Pinpoint the cell where the given text exists, returning its [X, Y] midpoint coordinate. 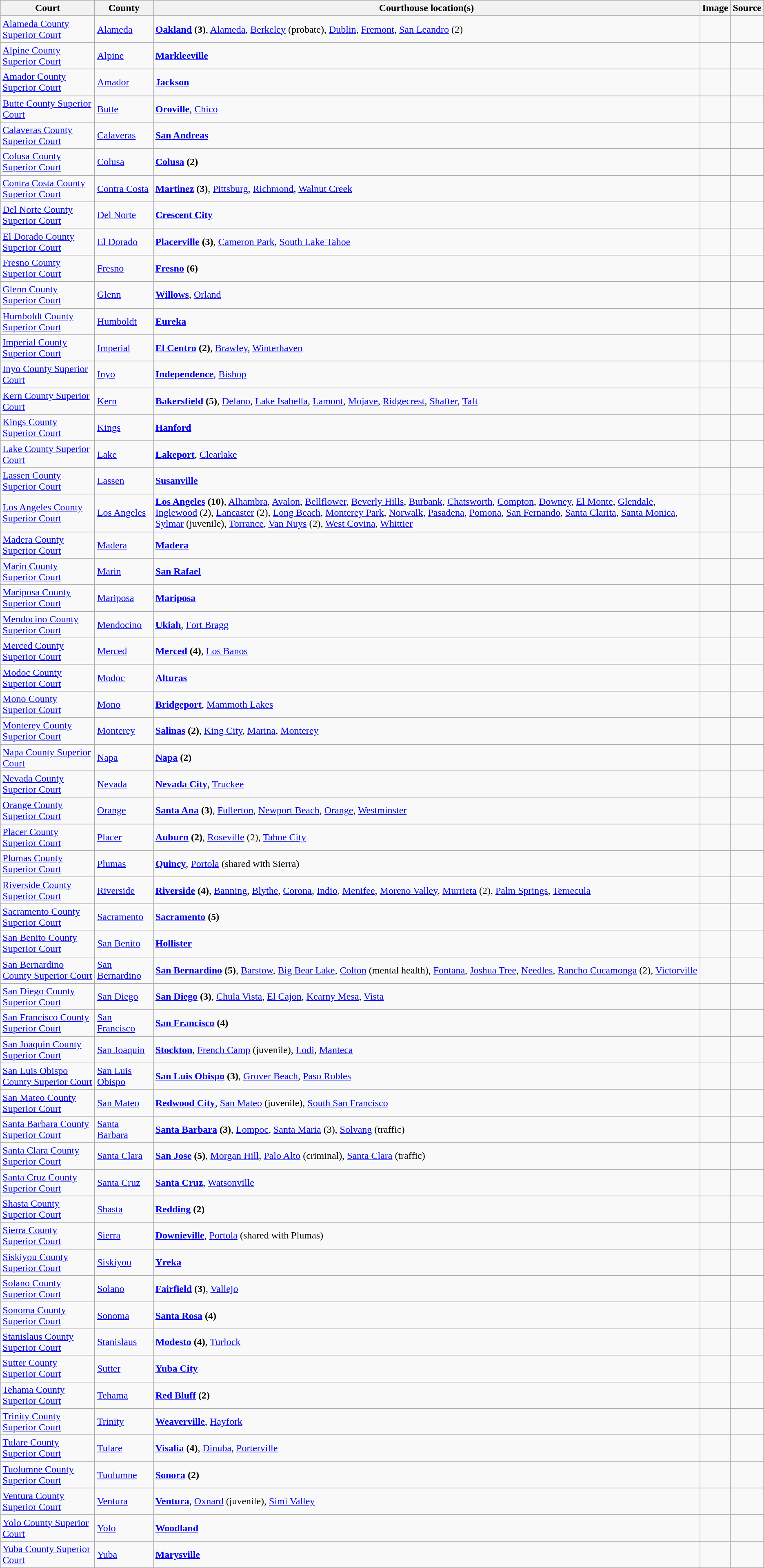
Del Norte County Superior Court [48, 215]
San Mateo County Superior Court [48, 1102]
Sonoma County Superior Court [48, 1316]
San Bernardino (5), Barstow, Big Bear Lake, Colton (mental health), Fontana, Joshua Tree, Needles, Rancho Cucamonga (2), Victorville [426, 970]
San Diego [124, 996]
Modoc [124, 678]
Santa Cruz [124, 1183]
Redding (2) [426, 1209]
Calaveras County Superior Court [48, 136]
Redwood City, San Mateo (juvenile), South San Francisco [426, 1102]
Mendocino County Superior Court [48, 625]
San Francisco (4) [426, 1023]
Lassen County Superior Court [48, 481]
Riverside (4), Banning, Blythe, Corona, Indio, Menifee, Moreno Valley, Murrieta (2), Palm Springs, Temecula [426, 890]
Nevada City, Truckee [426, 784]
San Bernardino [124, 970]
Alpine [124, 56]
Source [747, 8]
Lake County Superior Court [48, 454]
Mono [124, 704]
El Centro (2), Brawley, Winterhaven [426, 348]
Ventura [124, 1501]
Visalia (4), Dinuba, Porterville [426, 1448]
Ventura, Oxnard (juvenile), Simi Valley [426, 1501]
Plumas County Superior Court [48, 864]
Amador [124, 82]
San Diego County Superior Court [48, 996]
Sutter County Superior Court [48, 1369]
Marin County Superior Court [48, 572]
Hanford [426, 428]
Tulare [124, 1448]
Orange County Superior Court [48, 811]
Kings [124, 428]
Marin [124, 572]
Yuba City [426, 1369]
Placerville (3), Cameron Park, South Lake Tahoe [426, 242]
Sutter [124, 1369]
Merced [124, 651]
San Joaquin County Superior Court [48, 1049]
Tehama County Superior Court [48, 1395]
Mariposa County Superior Court [48, 598]
Napa [124, 757]
Red Bluff (2) [426, 1395]
Butte [124, 109]
Lassen [124, 481]
Colusa (2) [426, 162]
Colusa County Superior Court [48, 162]
Butte County Superior Court [48, 109]
Tuolumne County Superior Court [48, 1475]
Colusa [124, 162]
Bakersfield (5), Delano, Lake Isabella, Lamont, Mojave, Ridgecrest, Shafter, Taft [426, 401]
Trinity [124, 1422]
Sacramento [124, 917]
Susanville [426, 481]
San Andreas [426, 136]
Monterey County Superior Court [48, 731]
Weaverville, Hayfork [426, 1422]
El Dorado County Superior Court [48, 242]
San Benito County Superior Court [48, 943]
Willows, Orland [426, 295]
Nevada [124, 784]
County [124, 8]
Markleeville [426, 56]
Glenn [124, 295]
Siskiyou [124, 1263]
Humboldt [124, 321]
Courthouse location(s) [426, 8]
Tuolumne [124, 1475]
Shasta [124, 1209]
Alturas [426, 678]
Modesto (4), Turlock [426, 1342]
Salinas (2), King City, Marina, Monterey [426, 731]
Contra Costa [124, 189]
Image [715, 8]
Trinity County Superior Court [48, 1422]
Sacramento County Superior Court [48, 917]
Napa County Superior Court [48, 757]
Fresno [124, 268]
Kings County Superior Court [48, 428]
Imperial [124, 348]
San Joaquin [124, 1049]
Independence, Bishop [426, 375]
Sacramento (5) [426, 917]
San Luis Obispo (3), Grover Beach, Paso Robles [426, 1076]
Alpine County Superior Court [48, 56]
Santa Ana (3), Fullerton, Newport Beach, Orange, Westminster [426, 811]
San Benito [124, 943]
Riverside County Superior Court [48, 890]
Mono County Superior Court [48, 704]
Quincy, Portola (shared with Sierra) [426, 864]
San Luis Obispo [124, 1076]
San Luis Obispo County Superior Court [48, 1076]
Monterey [124, 731]
Santa Clara [124, 1156]
Siskiyou County Superior Court [48, 1263]
Yolo County Superior Court [48, 1528]
Santa Barbara County Superior Court [48, 1129]
Stockton, French Camp (juvenile), Lodi, Manteca [426, 1049]
Mendocino [124, 625]
Sonoma [124, 1316]
Fresno County Superior Court [48, 268]
Alameda [124, 29]
Fresno (6) [426, 268]
Santa Cruz, Watsonville [426, 1183]
Inyo [124, 375]
Santa Cruz County Superior Court [48, 1183]
San Rafael [426, 572]
Stanislaus [124, 1342]
San Diego (3), Chula Vista, El Cajon, Kearny Mesa, Vista [426, 996]
San Francisco [124, 1023]
Oroville, Chico [426, 109]
Contra Costa County Superior Court [48, 189]
Santa Clara County Superior Court [48, 1156]
Nevada County Superior Court [48, 784]
Placer County Superior Court [48, 837]
Marysville [426, 1554]
Crescent City [426, 215]
San Jose (5), Morgan Hill, Palo Alto (criminal), Santa Clara (traffic) [426, 1156]
Yuba [124, 1554]
Placer [124, 837]
Riverside [124, 890]
Martinez (3), Pittsburg, Richmond, Walnut Creek [426, 189]
Yolo [124, 1528]
Napa (2) [426, 757]
Alameda County Superior Court [48, 29]
Jackson [426, 82]
Yreka [426, 1263]
Shasta County Superior Court [48, 1209]
San Mateo [124, 1102]
Modoc County Superior Court [48, 678]
Amador County Superior Court [48, 82]
Los Angeles [124, 513]
Ventura County Superior Court [48, 1501]
Merced County Superior Court [48, 651]
Stanislaus County Superior Court [48, 1342]
Sierra County Superior Court [48, 1236]
Downieville, Portola (shared with Plumas) [426, 1236]
Kern County Superior Court [48, 401]
Kern [124, 401]
Tehama [124, 1395]
Calaveras [124, 136]
Hollister [426, 943]
San Bernardino County Superior Court [48, 970]
Del Norte [124, 215]
Los Angeles County Superior Court [48, 513]
El Dorado [124, 242]
Orange [124, 811]
Tulare County Superior Court [48, 1448]
Fairfield (3), Vallejo [426, 1289]
Eureka [426, 321]
Sonora (2) [426, 1475]
San Francisco County Superior Court [48, 1023]
Inyo County Superior Court [48, 375]
Santa Barbara (3), Lompoc, Santa Maria (3), Solvang (traffic) [426, 1129]
Humboldt County Superior Court [48, 321]
Plumas [124, 864]
Bridgeport, Mammoth Lakes [426, 704]
Yuba County Superior Court [48, 1554]
Solano [124, 1289]
Sierra [124, 1236]
Merced (4), Los Banos [426, 651]
Madera County Superior Court [48, 545]
Santa Barbara [124, 1129]
Oakland (3), Alameda, Berkeley (probate), Dublin, Fremont, San Leandro (2) [426, 29]
Lakeport, Clearlake [426, 454]
Auburn (2), Roseville (2), Tahoe City [426, 837]
Woodland [426, 1528]
Ukiah, Fort Bragg [426, 625]
Glenn County Superior Court [48, 295]
Imperial County Superior Court [48, 348]
Court [48, 8]
Santa Rosa (4) [426, 1316]
Lake [124, 454]
Solano County Superior Court [48, 1289]
